Return the (X, Y) coordinate for the center point of the cell that contains the specified text.  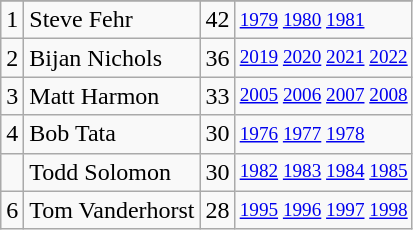
2 (12, 58)
36 (218, 58)
28 (218, 210)
Bijan Nichols (112, 58)
1995 1996 1997 1998 (324, 210)
Steve Fehr (112, 20)
Tom Vanderhorst (112, 210)
42 (218, 20)
4 (12, 134)
1982 1983 1984 1985 (324, 172)
2019 2020 2021 2022 (324, 58)
6 (12, 210)
33 (218, 96)
1 (12, 20)
Bob Tata (112, 134)
1979 1980 1981 (324, 20)
Matt Harmon (112, 96)
1976 1977 1978 (324, 134)
Todd Solomon (112, 172)
3 (12, 96)
2005 2006 2007 2008 (324, 96)
